Extract the (X, Y) coordinate from the center of the cell holding the provided text.  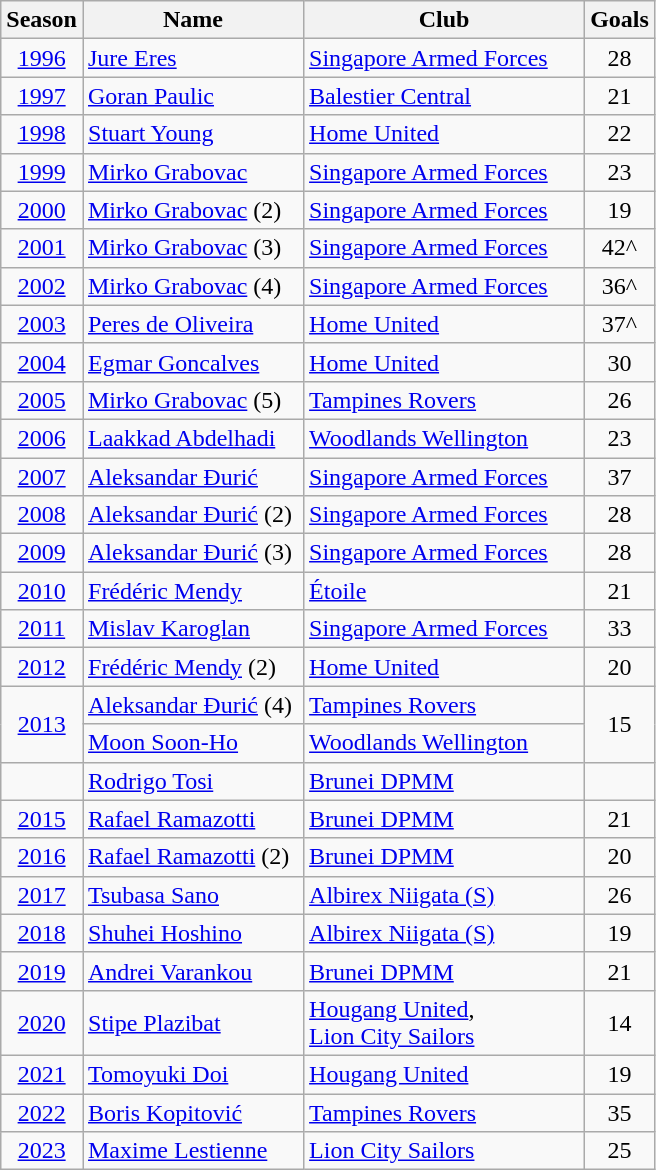
2002 (42, 286)
Hougang United,Lion City Sailors (444, 1022)
Moon Soon-Ho (192, 743)
Aleksandar Đurić (192, 477)
1996 (42, 58)
Tsubasa Sano (192, 895)
2023 (42, 1151)
33 (620, 629)
36^ (620, 286)
1998 (42, 134)
Mirko Grabovac (192, 172)
2001 (42, 248)
42^ (620, 248)
Jure Eres (192, 58)
2004 (42, 362)
2010 (42, 591)
Rafael Ramazotti (192, 819)
2007 (42, 477)
Frédéric Mendy (192, 591)
Aleksandar Đurić (4) (192, 705)
Aleksandar Đurić (2) (192, 515)
2021 (42, 1074)
Season (42, 20)
2000 (42, 210)
2016 (42, 857)
Mirko Grabovac (2) (192, 210)
Aleksandar Đurić (3) (192, 553)
2003 (42, 324)
Andrei Varankou (192, 971)
Mirko Grabovac (4) (192, 286)
1999 (42, 172)
Lion City Sailors (444, 1151)
Goals (620, 20)
Tomoyuki Doi (192, 1074)
37^ (620, 324)
2019 (42, 971)
2009 (42, 553)
2017 (42, 895)
Maxime Lestienne (192, 1151)
Hougang United (444, 1074)
15 (620, 724)
Stuart Young (192, 134)
Laakkad Abdelhadi (192, 438)
Mirko Grabovac (3) (192, 248)
1997 (42, 96)
Club (444, 20)
Egmar Goncalves (192, 362)
2018 (42, 933)
Frédéric Mendy (2) (192, 667)
37 (620, 477)
2013 (42, 724)
2012 (42, 667)
Boris Kopitović (192, 1113)
Name (192, 20)
2006 (42, 438)
22 (620, 134)
25 (620, 1151)
Shuhei Hoshino (192, 933)
2008 (42, 515)
2011 (42, 629)
Rafael Ramazotti (2) (192, 857)
Peres de Oliveira (192, 324)
14 (620, 1022)
Balestier Central (444, 96)
2015 (42, 819)
Mislav Karoglan (192, 629)
30 (620, 362)
2020 (42, 1022)
35 (620, 1113)
Goran Paulic (192, 96)
Mirko Grabovac (5) (192, 400)
2022 (42, 1113)
Étoile (444, 591)
Stipe Plazibat (192, 1022)
Rodrigo Tosi (192, 781)
2005 (42, 400)
